Identify which cell holds the provided text, then report its (X, Y) central coordinate. 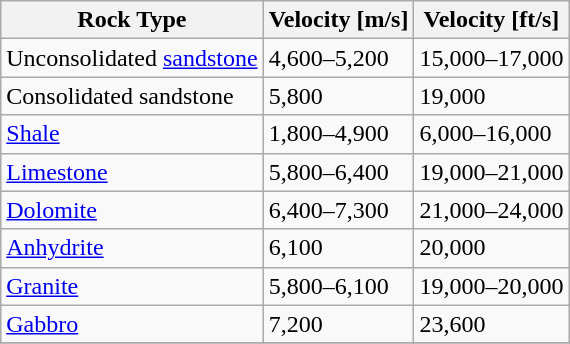
20,000 (492, 248)
15,000–17,000 (492, 58)
Dolomite (132, 210)
6,000–16,000 (492, 134)
19,000–20,000 (492, 286)
21,000–24,000 (492, 210)
Granite (132, 286)
Rock Type (132, 20)
5,800–6,400 (338, 172)
6,400–7,300 (338, 210)
23,600 (492, 324)
Shale (132, 134)
Unconsolidated sandstone (132, 58)
5,800 (338, 96)
Velocity [ft/s] (492, 20)
6,100 (338, 248)
5,800–6,100 (338, 286)
1,800–4,900 (338, 134)
Velocity [m/s] (338, 20)
Gabbro (132, 324)
19,000–21,000 (492, 172)
Anhydrite (132, 248)
Limestone (132, 172)
4,600–5,200 (338, 58)
19,000 (492, 96)
Consolidated sandstone (132, 96)
7,200 (338, 324)
